Identify which cell holds the provided text, then report its [x, y] central coordinate. 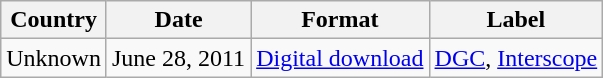
Unknown [54, 58]
Country [54, 20]
Date [178, 20]
Label [516, 20]
DGC, Interscope [516, 58]
Format [340, 20]
June 28, 2011 [178, 58]
Digital download [340, 58]
